Capture the cell that displays the provided text and extract its [X, Y] central coordinate. 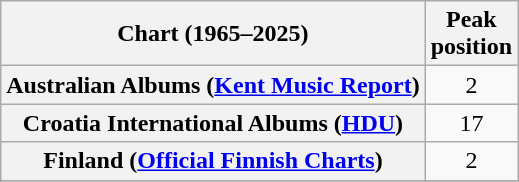
17 [471, 123]
Peakposition [471, 34]
Finland (Official Finnish Charts) [213, 161]
Australian Albums (Kent Music Report) [213, 85]
Croatia International Albums (HDU) [213, 123]
Chart (1965–2025) [213, 34]
